Return (x, y) of the center of cell containing provided text 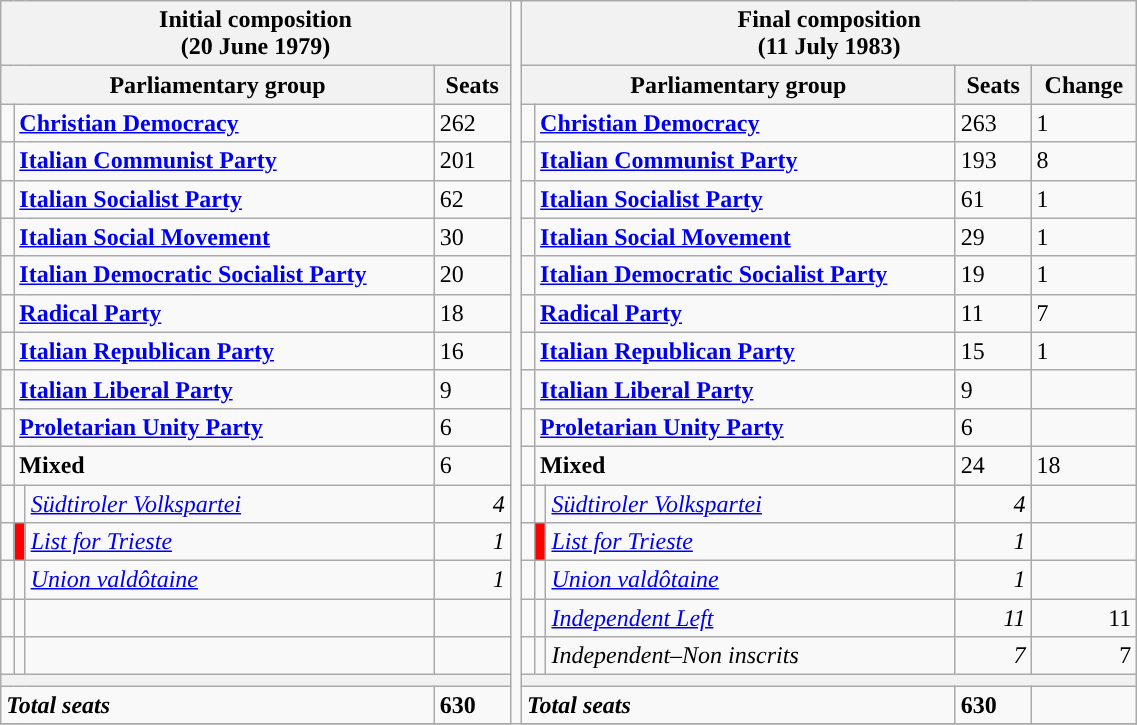
263 (993, 123)
30 (472, 237)
15 (993, 351)
24 (993, 465)
Initial composition(20 June 1979) (256, 34)
8 (1084, 161)
Independent–Non inscrits (750, 656)
16 (472, 351)
193 (993, 161)
Change (1084, 85)
62 (472, 199)
29 (993, 237)
61 (993, 199)
Final composition(11 July 1983) (830, 34)
201 (472, 161)
19 (993, 275)
20 (472, 275)
262 (472, 123)
Independent Left (750, 618)
